Return the (X, Y) coordinate for the center point of the cell that contains the specified text.  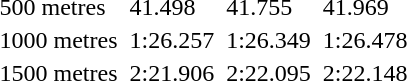
1:26.349 (269, 40)
1:26.257 (172, 40)
